Scan for the cell matching the given text and deliver its (X, Y) coordinate at center. 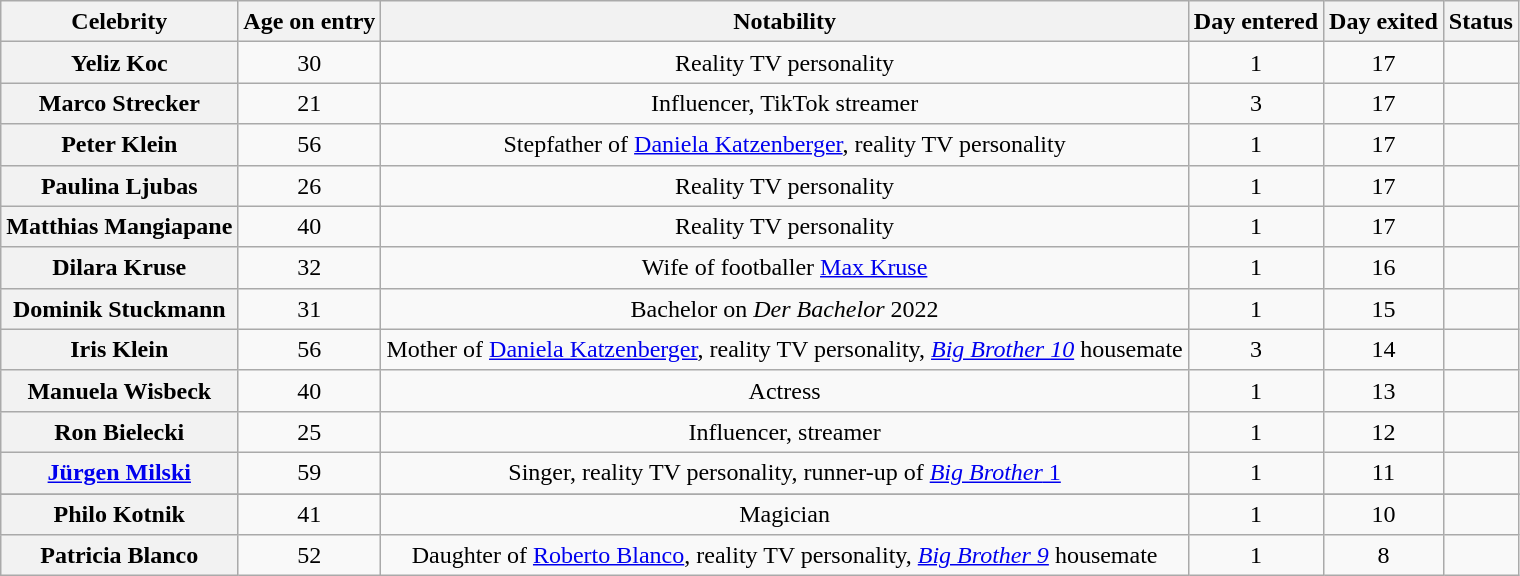
Age on entry (310, 22)
Mother of Daniela Katzenberger, reality TV personality, Big Brother 10 housemate (784, 350)
15 (1384, 308)
Notability (784, 22)
Dominik Stuckmann (120, 308)
12 (1384, 432)
14 (1384, 350)
16 (1384, 268)
Actress (784, 390)
Patricia Blanco (120, 556)
41 (310, 514)
Daughter of Roberto Blanco, reality TV personality, Big Brother 9 housemate (784, 556)
Dilara Kruse (120, 268)
Yeliz Koc (120, 62)
26 (310, 186)
Jürgen Milski (120, 472)
Paulina Ljubas (120, 186)
30 (310, 62)
10 (1384, 514)
8 (1384, 556)
Influencer, streamer (784, 432)
Singer, reality TV personality, runner-up of Big Brother 1 (784, 472)
Influencer, TikTok streamer (784, 104)
Celebrity (120, 22)
Marco Strecker (120, 104)
Matthias Mangiapane (120, 226)
Ron Bielecki (120, 432)
Magician (784, 514)
52 (310, 556)
Wife of footballer Max Kruse (784, 268)
Manuela Wisbeck (120, 390)
13 (1384, 390)
25 (310, 432)
Philo Kotnik (120, 514)
Peter Klein (120, 144)
Day exited (1384, 22)
11 (1384, 472)
59 (310, 472)
Status (1480, 22)
21 (310, 104)
Bachelor on Der Bachelor 2022 (784, 308)
32 (310, 268)
Stepfather of Daniela Katzenberger, reality TV personality (784, 144)
Iris Klein (120, 350)
Day entered (1256, 22)
31 (310, 308)
